For the text-containing cell, return its midpoint in [x, y] coordinate format. 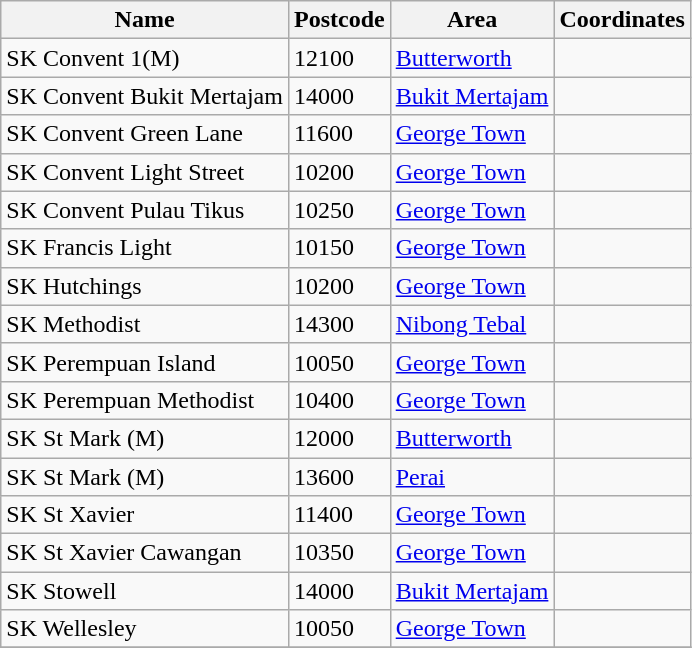
Perai [472, 477]
SK St Xavier [145, 515]
12100 [339, 58]
SK Stowell [145, 591]
Nibong Tebal [472, 324]
12000 [339, 438]
11400 [339, 515]
Area [472, 20]
SK Methodist [145, 324]
10350 [339, 553]
10150 [339, 248]
10250 [339, 210]
SK Convent 1(M) [145, 58]
SK St Xavier Cawangan [145, 553]
SK Convent Pulau Tikus [145, 210]
Name [145, 20]
SK Hutchings [145, 286]
SK Convent Light Street [145, 172]
11600 [339, 134]
SK Perempuan Methodist [145, 400]
SK Convent Bukit Mertajam [145, 96]
SK Perempuan Island [145, 362]
13600 [339, 477]
Postcode [339, 20]
SK Francis Light [145, 248]
Coordinates [622, 20]
10400 [339, 400]
14300 [339, 324]
SK Convent Green Lane [145, 134]
SK Wellesley [145, 629]
